Capture the cell that displays the provided text and extract its (X, Y) central coordinate. 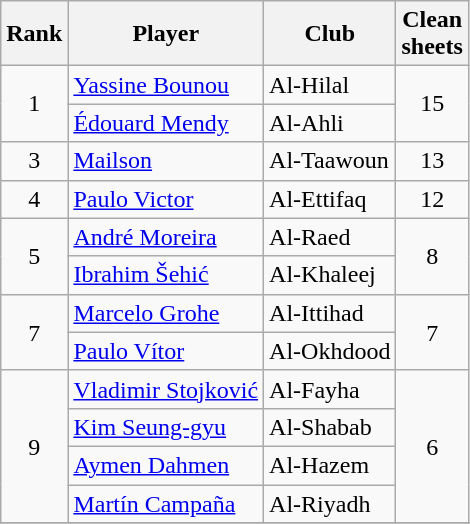
13 (432, 161)
Paulo Vítor (166, 351)
Vladimir Stojković (166, 389)
Al-Raed (330, 237)
3 (34, 161)
8 (432, 256)
Cleansheets (432, 34)
Yassine Bounou (166, 85)
12 (432, 199)
Martín Campaña (166, 503)
André Moreira (166, 237)
Marcelo Grohe (166, 313)
Rank (34, 34)
Kim Seung-gyu (166, 427)
Al-Ettifaq (330, 199)
Player (166, 34)
Aymen Dahmen (166, 465)
Al-Ahli (330, 123)
Édouard Mendy (166, 123)
Al-Shabab (330, 427)
Al-Ittihad (330, 313)
15 (432, 104)
9 (34, 446)
Mailson (166, 161)
Club (330, 34)
Al-Riyadh (330, 503)
6 (432, 446)
Al-Taawoun (330, 161)
5 (34, 256)
Al-Okhdood (330, 351)
Al-Hilal (330, 85)
Al-Khaleej (330, 275)
Al-Fayha (330, 389)
4 (34, 199)
1 (34, 104)
Paulo Victor (166, 199)
Ibrahim Šehić (166, 275)
Al-Hazem (330, 465)
